For the text-containing cell, return its midpoint in [X, Y] coordinate format. 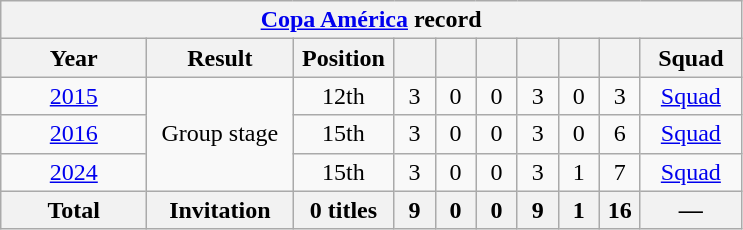
2015 [74, 96]
Result [220, 58]
12th [344, 96]
Copa América record [372, 20]
2024 [74, 172]
— [690, 210]
16 [620, 210]
Total [74, 210]
0 titles [344, 210]
2016 [74, 134]
Year [74, 58]
7 [620, 172]
Invitation [220, 210]
Position [344, 58]
6 [620, 134]
Group stage [220, 134]
